Extract the (X, Y) coordinate from the center of the cell holding the provided text.  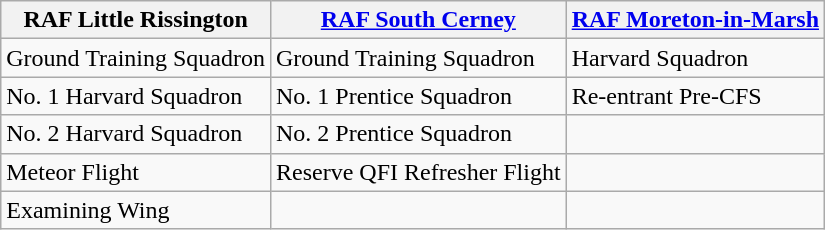
RAF South Cerney (418, 20)
No. 1 Prentice Squadron (418, 96)
Meteor Flight (136, 172)
Harvard Squadron (695, 58)
Examining Wing (136, 210)
RAF Little Rissington (136, 20)
No. 2 Prentice Squadron (418, 134)
Re-entrant Pre-CFS (695, 96)
No. 1 Harvard Squadron (136, 96)
Reserve QFI Refresher Flight (418, 172)
RAF Moreton-in-Marsh (695, 20)
No. 2 Harvard Squadron (136, 134)
